Extract the (X, Y) coordinate from the center of the cell holding the provided text.  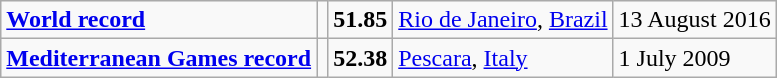
13 August 2016 (694, 20)
51.85 (360, 20)
World record (159, 20)
1 July 2009 (694, 58)
52.38 (360, 58)
Rio de Janeiro, Brazil (503, 20)
Pescara, Italy (503, 58)
Mediterranean Games record (159, 58)
